From the cell containing the given text, extract its center point as (X, Y) coordinate. 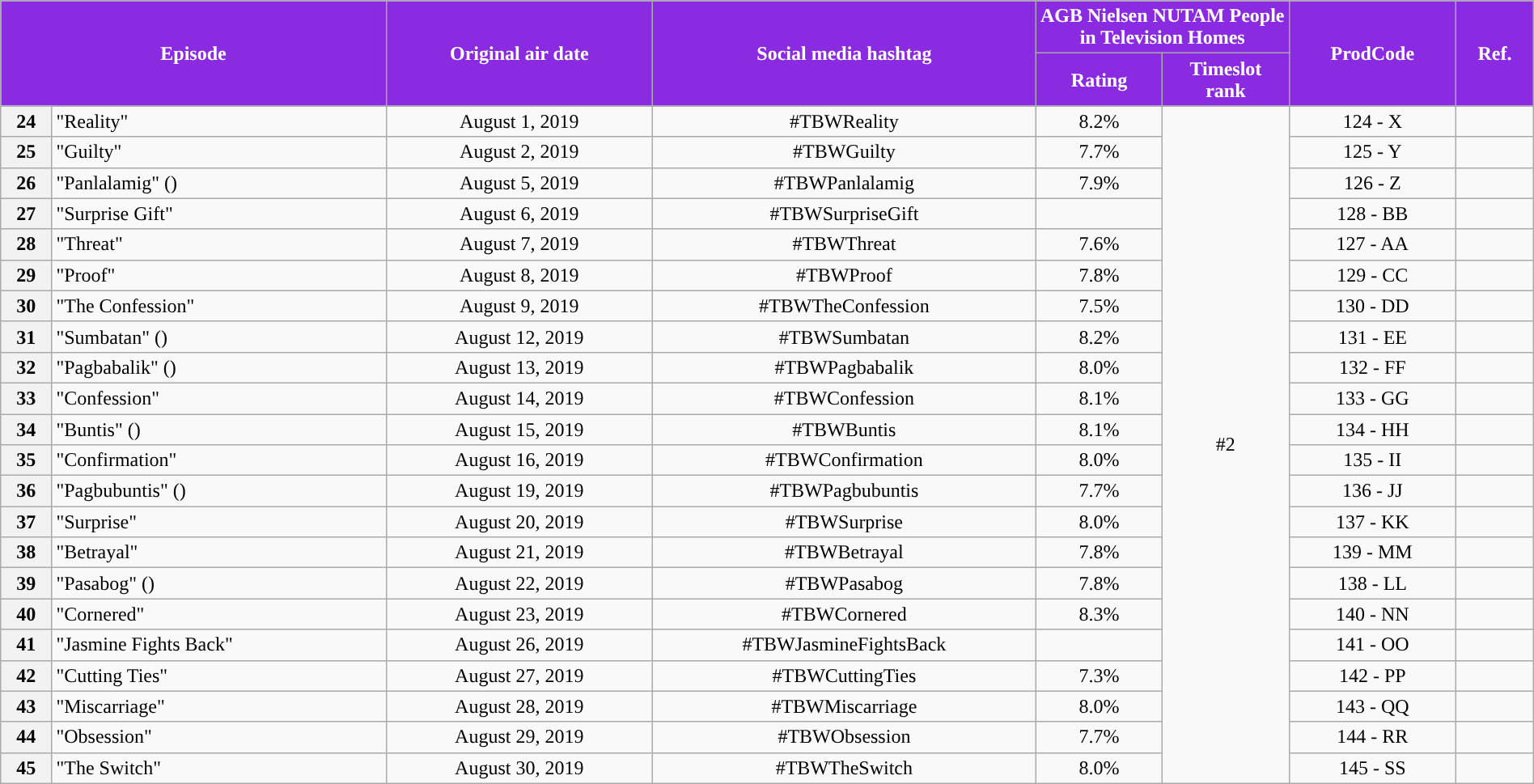
135 - II (1372, 460)
August 29, 2019 (519, 737)
124 - X (1372, 121)
#TBWPasabog (844, 583)
37 (26, 522)
7.5% (1099, 306)
#TBWConfession (844, 398)
131 - EE (1372, 337)
August 9, 2019 (519, 306)
Rating (1099, 79)
26 (26, 183)
44 (26, 737)
"Guilty" (218, 152)
"Cutting Ties" (218, 676)
126 - Z (1372, 183)
#TBWGuilty (844, 152)
24 (26, 121)
143 - QQ (1372, 706)
August 1, 2019 (519, 121)
#TBWCornered (844, 614)
#TBWBuntis (844, 430)
132 - FF (1372, 367)
"Pagbubuntis" () (218, 491)
#TBWProof (844, 275)
#TBWSurprise (844, 522)
August 12, 2019 (519, 337)
7.3% (1099, 676)
"Proof" (218, 275)
28 (26, 244)
#TBWPagbubuntis (844, 491)
"Jasmine Fights Back" (218, 645)
"Cornered" (218, 614)
#TBWPagbabalik (844, 367)
Episode (193, 53)
39 (26, 583)
Timeslotrank (1226, 79)
#TBWJasmineFightsBack (844, 645)
30 (26, 306)
"Confirmation" (218, 460)
40 (26, 614)
#TBWConfirmation (844, 460)
"The Switch" (218, 768)
130 - DD (1372, 306)
129 - CC (1372, 275)
#TBWReality (844, 121)
141 - OO (1372, 645)
#TBWThreat (844, 244)
#TBWObsession (844, 737)
137 - KK (1372, 522)
August 20, 2019 (519, 522)
36 (26, 491)
144 - RR (1372, 737)
"Sumbatan" () (218, 337)
August 28, 2019 (519, 706)
#TBWSurpriseGift (844, 214)
8.3% (1099, 614)
133 - GG (1372, 398)
"Buntis" () (218, 430)
43 (26, 706)
August 7, 2019 (519, 244)
"Obsession" (218, 737)
"Pagbabalik" () (218, 367)
7.6% (1099, 244)
"Pasabog" () (218, 583)
42 (26, 676)
"Threat" (218, 244)
138 - LL (1372, 583)
25 (26, 152)
#TBWPanlalamig (844, 183)
August 5, 2019 (519, 183)
"Confession" (218, 398)
Original air date (519, 53)
32 (26, 367)
August 30, 2019 (519, 768)
"Surprise" (218, 522)
August 21, 2019 (519, 553)
145 - SS (1372, 768)
Social media hashtag (844, 53)
35 (26, 460)
140 - NN (1372, 614)
31 (26, 337)
38 (26, 553)
142 - PP (1372, 676)
#TBWBetrayal (844, 553)
#TBWTheConfession (844, 306)
August 6, 2019 (519, 214)
August 27, 2019 (519, 676)
#TBWCuttingTies (844, 676)
#TBWSumbatan (844, 337)
"Reality" (218, 121)
"Panlalamig" () (218, 183)
August 8, 2019 (519, 275)
"Betrayal" (218, 553)
#TBWTheSwitch (844, 768)
"The Confession" (218, 306)
AGB Nielsen NUTAM People in Television Homes (1162, 28)
128 - BB (1372, 214)
August 19, 2019 (519, 491)
August 13, 2019 (519, 367)
"Miscarriage" (218, 706)
136 - JJ (1372, 491)
August 14, 2019 (519, 398)
139 - MM (1372, 553)
August 2, 2019 (519, 152)
"Surprise Gift" (218, 214)
7.9% (1099, 183)
Ref. (1495, 53)
27 (26, 214)
August 16, 2019 (519, 460)
ProdCode (1372, 53)
August 15, 2019 (519, 430)
August 26, 2019 (519, 645)
33 (26, 398)
#2 (1226, 445)
#TBWMiscarriage (844, 706)
127 - AA (1372, 244)
134 - HH (1372, 430)
41 (26, 645)
29 (26, 275)
45 (26, 768)
125 - Y (1372, 152)
34 (26, 430)
August 22, 2019 (519, 583)
August 23, 2019 (519, 614)
